Search for the cell housing the specified text and yield its [x, y] center coordinate. 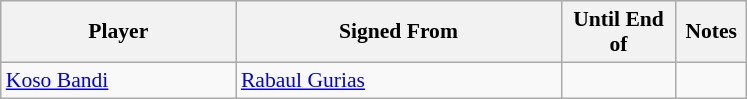
Until End of [618, 32]
Notes [711, 32]
Koso Bandi [118, 80]
Signed From [398, 32]
Rabaul Gurias [398, 80]
Player [118, 32]
